Detect which cell encompasses the target text, then output its (X, Y) center coordinate. 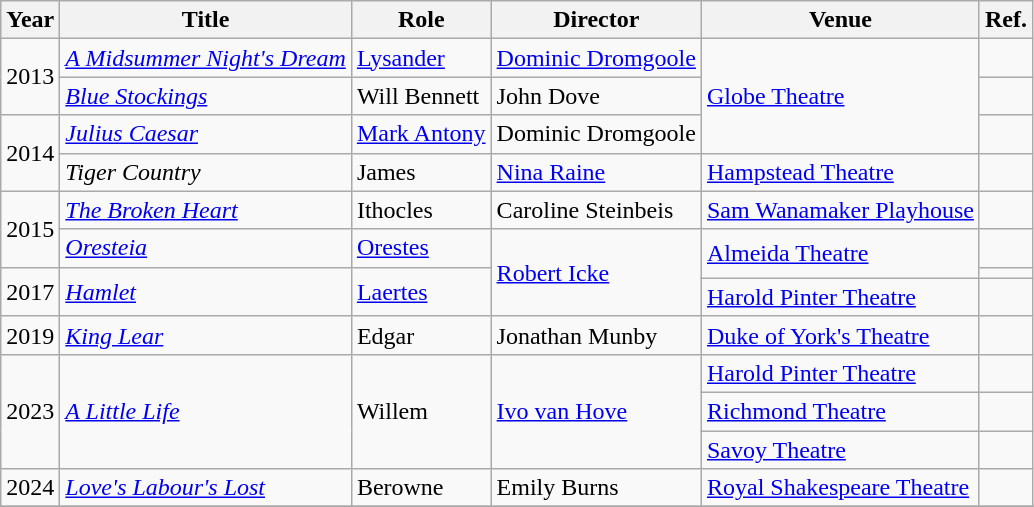
Year (30, 20)
Title (206, 20)
Jonathan Munby (596, 335)
Love's Labour's Lost (206, 488)
Nina Raine (596, 172)
Ivo van Hove (596, 411)
A Midsummer Night's Dream (206, 58)
2013 (30, 77)
Tiger Country (206, 172)
Hamlet (206, 292)
Caroline Steinbeis (596, 210)
Lysander (421, 58)
2023 (30, 411)
Almeida Theatre (840, 254)
John Dove (596, 96)
Orestes (421, 248)
Duke of York's Theatre (840, 335)
Hampstead Theatre (840, 172)
2024 (30, 488)
King Lear (206, 335)
2017 (30, 292)
Royal Shakespeare Theatre (840, 488)
Venue (840, 20)
2014 (30, 153)
Blue Stockings (206, 96)
The Broken Heart (206, 210)
Mark Antony (421, 134)
Berowne (421, 488)
Julius Caesar (206, 134)
Sam Wanamaker Playhouse (840, 210)
Willem (421, 411)
Oresteia (206, 248)
2015 (30, 229)
Ithocles (421, 210)
James (421, 172)
Director (596, 20)
2019 (30, 335)
A Little Life (206, 411)
Ref. (1006, 20)
Richmond Theatre (840, 411)
Will Bennett (421, 96)
Role (421, 20)
Edgar (421, 335)
Laertes (421, 292)
Globe Theatre (840, 96)
Savoy Theatre (840, 449)
Robert Icke (596, 272)
Emily Burns (596, 488)
